Extract the (x, y) coordinate from the center of the cell holding the provided text.  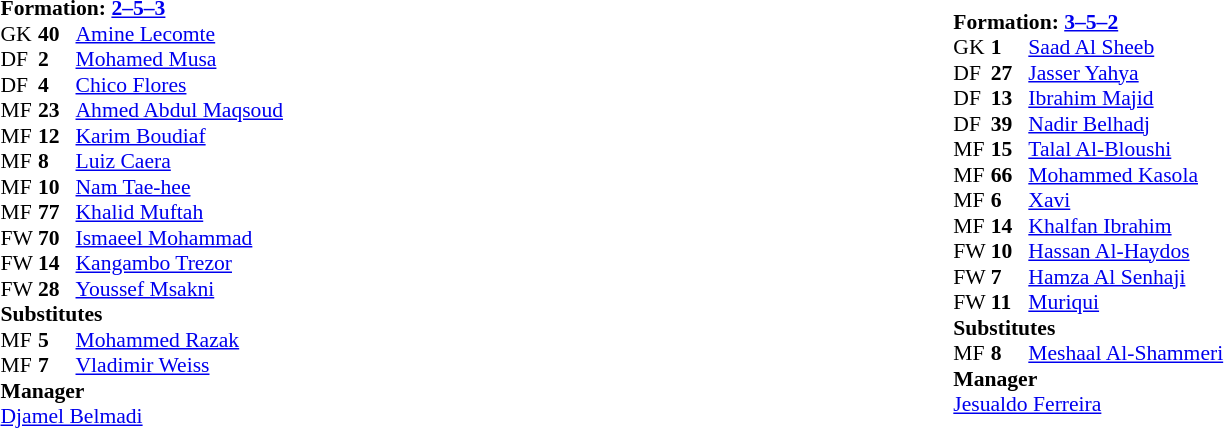
Formation: 3–5–2 (1088, 21)
1 (1010, 47)
27 (1010, 72)
13 (1010, 98)
Xavi (1126, 200)
Meshaal Al-Shammeri (1126, 353)
Nadir Belhadj (1126, 123)
Vladimir Weiss (180, 365)
Amine Lecomte (180, 34)
Karim Boudiaf (180, 136)
Jesualdo Ferreira (1088, 404)
2 (57, 59)
5 (57, 340)
40 (57, 34)
Khalid Muftah (180, 213)
39 (1010, 123)
Hassan Al-Haydos (1126, 251)
Chico Flores (180, 85)
70 (57, 238)
23 (57, 111)
Mohammed Kasola (1126, 174)
15 (1010, 149)
Hamza Al Senhaji (1126, 276)
Muriqui (1126, 302)
Saad Al Sheeb (1126, 47)
Kangambo Trezor (180, 263)
Talal Al-Bloushi (1126, 149)
77 (57, 213)
12 (57, 136)
Youssef Msakni (180, 289)
Ahmed Abdul Maqsoud (180, 111)
Nam Tae-hee (180, 187)
Luiz Caera (180, 161)
28 (57, 289)
Jasser Yahya (1126, 72)
Khalfan Ibrahim (1126, 225)
Ibrahim Majid (1126, 98)
4 (57, 85)
Ismaeel Mohammad (180, 238)
6 (1010, 200)
66 (1010, 174)
Mohamed Musa (180, 59)
Mohammed Razak (180, 340)
11 (1010, 302)
